Pinpoint the cell where the given text exists, returning its [x, y] midpoint coordinate. 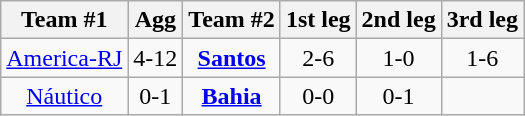
Agg [156, 20]
Santos [232, 58]
Bahia [232, 96]
1-6 [482, 58]
Team #1 [64, 20]
America-RJ [64, 58]
4-12 [156, 58]
2-6 [318, 58]
1st leg [318, 20]
1-0 [398, 58]
0-0 [318, 96]
Team #2 [232, 20]
Náutico [64, 96]
2nd leg [398, 20]
3rd leg [482, 20]
